Identify which cell holds the provided text, then report its (x, y) central coordinate. 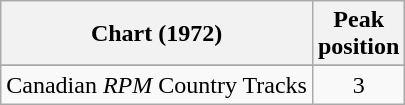
Chart (1972) (157, 34)
Peakposition (358, 34)
3 (358, 85)
Canadian RPM Country Tracks (157, 85)
